Output the [X, Y] coordinate of the center of the cell containing the given text.  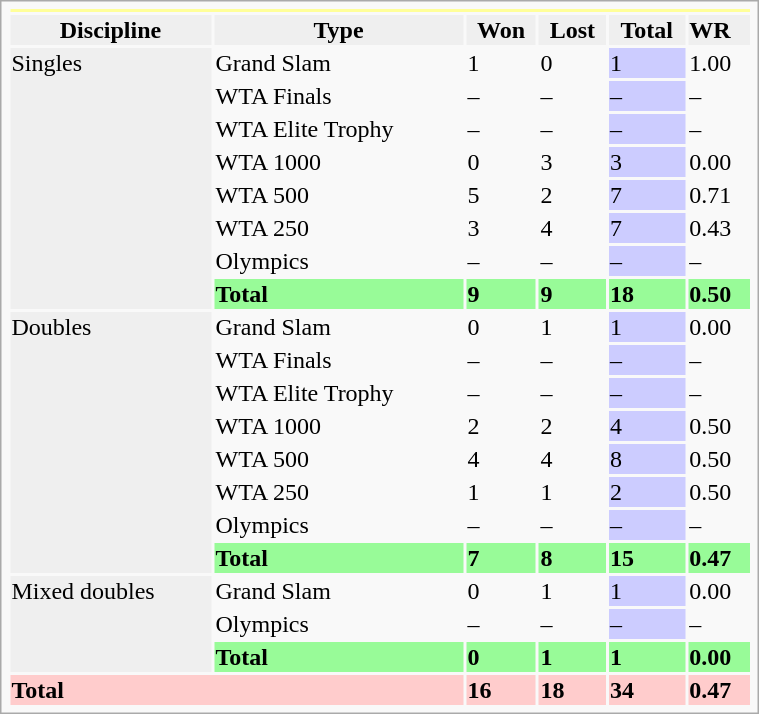
Won [501, 30]
0.43 [719, 228]
34 [647, 690]
0.71 [719, 195]
1.00 [719, 63]
16 [501, 690]
Mixed doubles [110, 624]
Lost [572, 30]
WR [719, 30]
5 [501, 195]
Discipline [110, 30]
Type [338, 30]
Doubles [110, 442]
15 [647, 558]
Singles [110, 178]
